Pinpoint the cell where the given text exists, returning its [X, Y] midpoint coordinate. 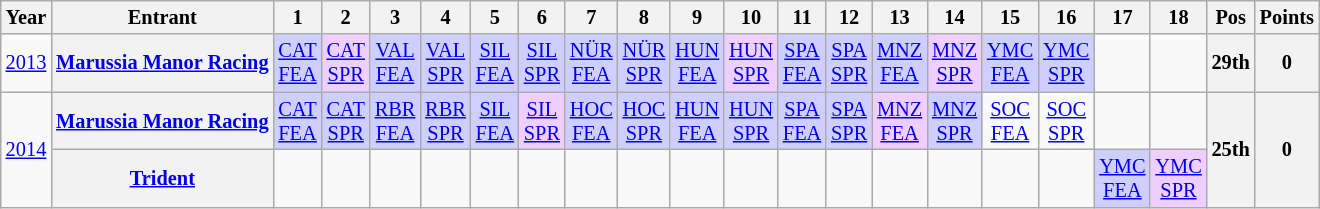
VALFEA [395, 63]
Points [1287, 17]
12 [849, 17]
18 [1178, 17]
NÜRFEA [592, 63]
1 [297, 17]
2014 [26, 150]
25th [1231, 150]
Entrant [162, 17]
5 [495, 17]
2013 [26, 63]
RBRFEA [395, 121]
10 [751, 17]
7 [592, 17]
6 [542, 17]
16 [1066, 17]
8 [644, 17]
13 [900, 17]
RBRSPR [445, 121]
11 [802, 17]
SOCSPR [1066, 121]
15 [1010, 17]
4 [445, 17]
17 [1122, 17]
Trident [162, 178]
Year [26, 17]
3 [395, 17]
9 [697, 17]
VALSPR [445, 63]
Pos [1231, 17]
2 [346, 17]
14 [954, 17]
HOCFEA [592, 121]
NÜRSPR [644, 63]
HOCSPR [644, 121]
SOCFEA [1010, 121]
29th [1231, 63]
